For the text-containing cell, return its midpoint in (X, Y) coordinate format. 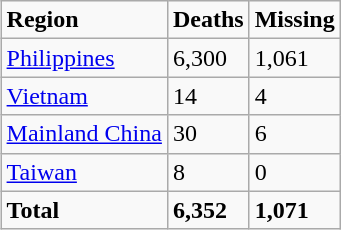
6,300 (208, 58)
1,061 (294, 58)
Philippines (84, 58)
6 (294, 134)
Total (84, 210)
Missing (294, 20)
14 (208, 96)
Taiwan (84, 172)
Mainland China (84, 134)
4 (294, 96)
Vietnam (84, 96)
Deaths (208, 20)
30 (208, 134)
6,352 (208, 210)
8 (208, 172)
Region (84, 20)
1,071 (294, 210)
0 (294, 172)
